Output the (x, y) coordinate of the center of the cell containing the given text.  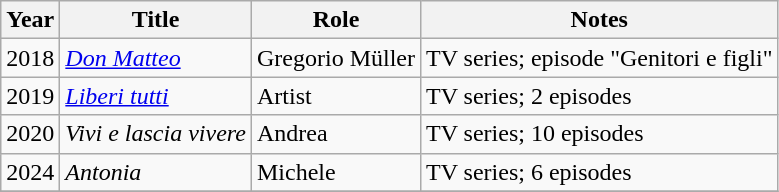
Don Matteo (156, 58)
Gregorio Müller (336, 58)
Liberi tutti (156, 96)
TV series; episode "Genitori e figli" (598, 58)
TV series; 6 episodes (598, 172)
2020 (30, 134)
2018 (30, 58)
Michele (336, 172)
Role (336, 20)
Vivi e lascia vivere (156, 134)
Year (30, 20)
TV series; 2 episodes (598, 96)
Notes (598, 20)
2024 (30, 172)
Title (156, 20)
2019 (30, 96)
Andrea (336, 134)
Artist (336, 96)
Antonia (156, 172)
TV series; 10 episodes (598, 134)
